Output the [X, Y] coordinate of the center of the cell containing the given text.  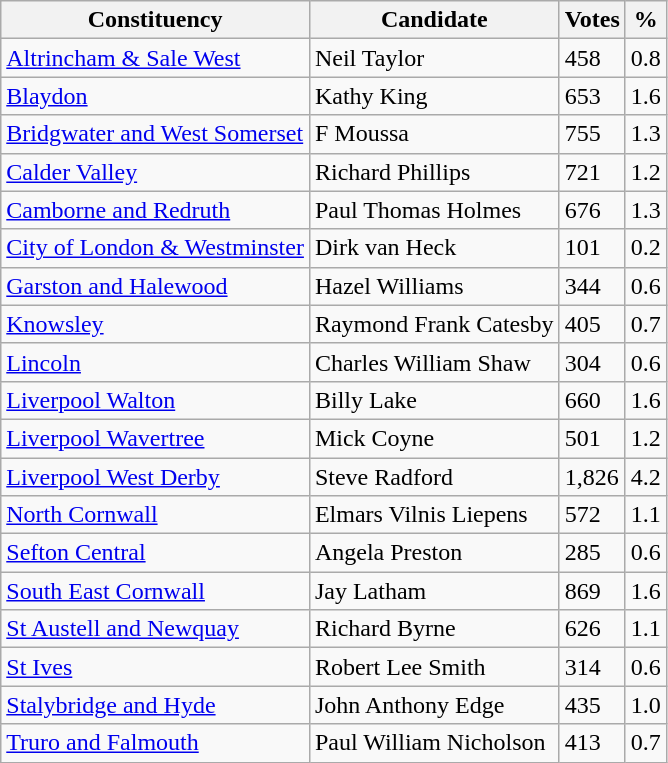
Raymond Frank Catesby [434, 324]
Jay Latham [434, 591]
1.0 [646, 705]
City of London & Westminster [156, 248]
F Moussa [434, 134]
Robert Lee Smith [434, 667]
Elmars Vilnis Liepens [434, 515]
Charles William Shaw [434, 362]
458 [592, 58]
0.8 [646, 58]
Liverpool Walton [156, 400]
Neil Taylor [434, 58]
Paul William Nicholson [434, 743]
653 [592, 96]
344 [592, 286]
626 [592, 629]
Calder Valley [156, 172]
Liverpool West Derby [156, 477]
755 [592, 134]
Garston and Halewood [156, 286]
Bridgwater and West Somerset [156, 134]
Stalybridge and Hyde [156, 705]
869 [592, 591]
501 [592, 438]
Liverpool Wavertree [156, 438]
Angela Preston [434, 553]
Richard Byrne [434, 629]
314 [592, 667]
413 [592, 743]
0.2 [646, 248]
101 [592, 248]
Votes [592, 20]
721 [592, 172]
Camborne and Redruth [156, 210]
North Cornwall [156, 515]
St Ives [156, 667]
660 [592, 400]
Candidate [434, 20]
Constituency [156, 20]
Blaydon [156, 96]
Altrincham & Sale West [156, 58]
304 [592, 362]
676 [592, 210]
St Austell and Newquay [156, 629]
405 [592, 324]
Knowsley [156, 324]
4.2 [646, 477]
Steve Radford [434, 477]
Lincoln [156, 362]
572 [592, 515]
Mick Coyne [434, 438]
Kathy King [434, 96]
1,826 [592, 477]
Richard Phillips [434, 172]
Sefton Central [156, 553]
South East Cornwall [156, 591]
Dirk van Heck [434, 248]
Truro and Falmouth [156, 743]
Billy Lake [434, 400]
John Anthony Edge [434, 705]
Paul Thomas Holmes [434, 210]
% [646, 20]
Hazel Williams [434, 286]
435 [592, 705]
285 [592, 553]
